Return the [X, Y] coordinate for the center point of the cell that contains the specified text.  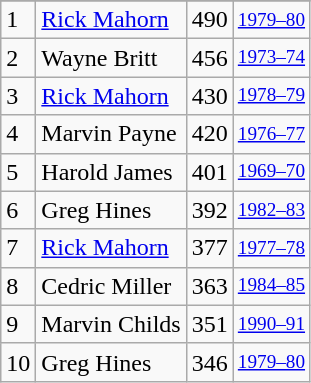
1978–79 [271, 96]
346 [210, 362]
401 [210, 172]
1982–83 [271, 210]
Marvin Payne [111, 134]
351 [210, 324]
Cedric Miller [111, 286]
1977–78 [271, 248]
392 [210, 210]
9 [18, 324]
Wayne Britt [111, 58]
1973–74 [271, 58]
8 [18, 286]
490 [210, 20]
1976–77 [271, 134]
4 [18, 134]
377 [210, 248]
7 [18, 248]
456 [210, 58]
6 [18, 210]
Marvin Childs [111, 324]
Harold James [111, 172]
10 [18, 362]
1 [18, 20]
3 [18, 96]
5 [18, 172]
2 [18, 58]
363 [210, 286]
1969–70 [271, 172]
430 [210, 96]
1990–91 [271, 324]
1984–85 [271, 286]
420 [210, 134]
